Capture the cell that displays the provided text and extract its [x, y] central coordinate. 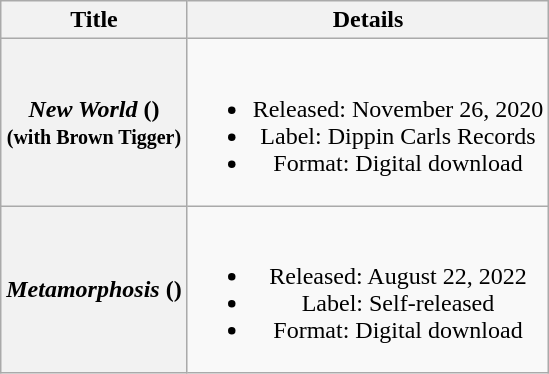
Metamorphosis () [94, 290]
New World ()(with Brown Tigger) [94, 122]
Released: August 22, 2022Label: Self-releasedFormat: Digital download [368, 290]
Title [94, 20]
Details [368, 20]
Released: November 26, 2020Label: Dippin Carls RecordsFormat: Digital download [368, 122]
